Capture the cell that displays the provided text and extract its [X, Y] central coordinate. 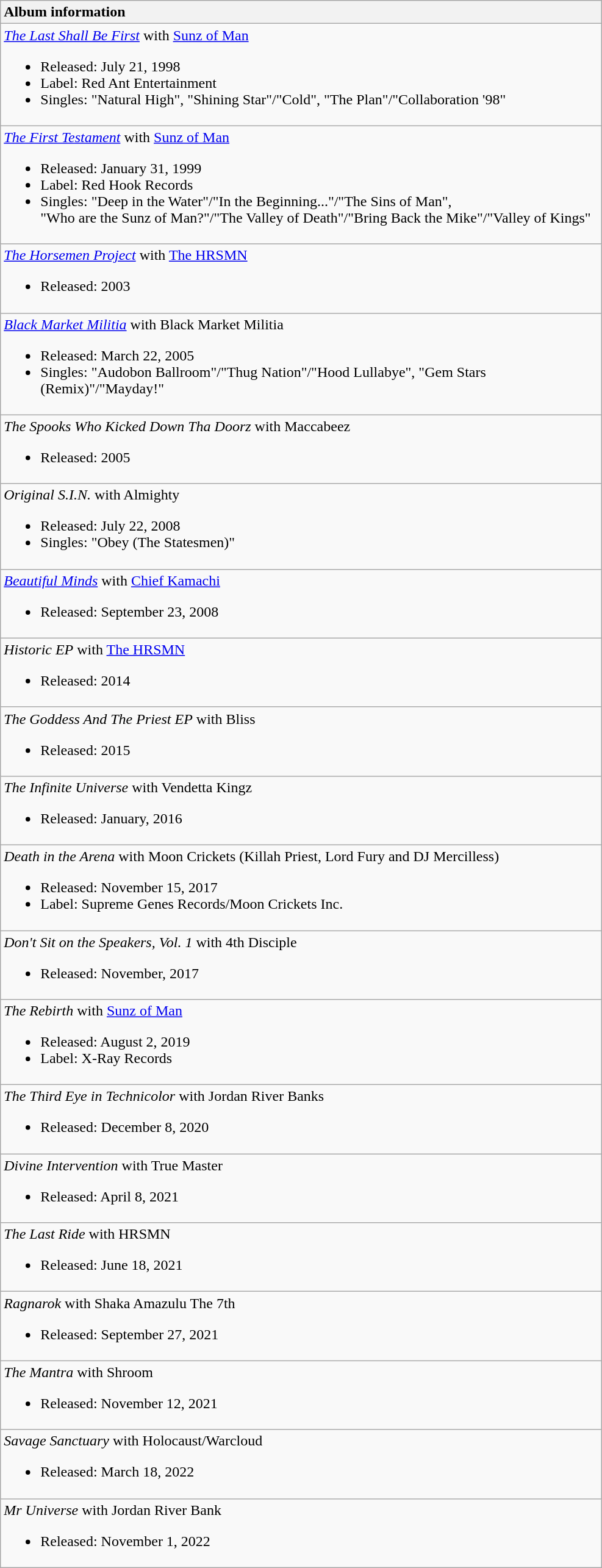
Divine Intervention with True MasterReleased: April 8, 2021 [301, 1188]
Savage Sanctuary with Holocaust/WarcloudReleased: March 18, 2022 [301, 1464]
Mr Universe with Jordan River BankReleased: November 1, 2022 [301, 1533]
The Third Eye in Technicolor with Jordan River BanksReleased: December 8, 2020 [301, 1120]
Historic EP with The HRSMNReleased: 2014 [301, 672]
The Horsemen Project with The HRSMNReleased: 2003 [301, 278]
Don't Sit on the Speakers, Vol. 1 with 4th DiscipleReleased: November, 2017 [301, 965]
The Rebirth with Sunz of ManReleased: August 2, 2019Label: X-Ray Records [301, 1042]
Original S.I.N. with AlmightyReleased: July 22, 2008Singles: "Obey (The Statesmen)" [301, 526]
The Last Ride with HRSMNReleased: June 18, 2021 [301, 1258]
The Mantra with ShroomReleased: November 12, 2021 [301, 1395]
The Spooks Who Kicked Down Tha Doorz with MaccabeezReleased: 2005 [301, 449]
Ragnarok with Shaka Amazulu The 7thReleased: September 27, 2021 [301, 1326]
Album information [301, 12]
The Goddess And The Priest EP with BlissReleased: 2015 [301, 742]
Beautiful Minds with Chief Kamachi Released: September 23, 2008 [301, 604]
The Infinite Universe with Vendetta KingzReleased: January, 2016 [301, 810]
